Capture the cell that displays the provided text and extract its [x, y] central coordinate. 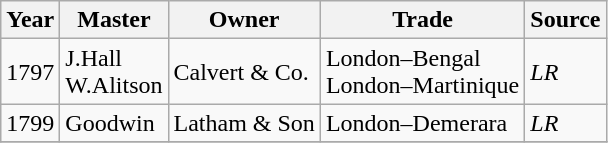
J.HallW.Alitson [114, 72]
Owner [244, 20]
Year [30, 20]
Source [566, 20]
1799 [30, 123]
Trade [422, 20]
Goodwin [114, 123]
Latham & Son [244, 123]
1797 [30, 72]
Master [114, 20]
Calvert & Co. [244, 72]
London–Demerara [422, 123]
London–BengalLondon–Martinique [422, 72]
